For the text-containing cell, return its midpoint in (x, y) coordinate format. 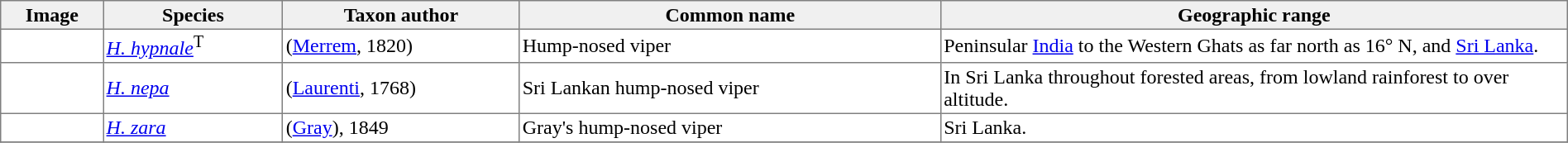
Species (194, 15)
Taxon author (401, 15)
Image (52, 15)
H. hypnaleT (194, 46)
(Laurenti, 1768) (401, 88)
Gray's hump-nosed viper (729, 128)
Sri Lankan hump-nosed viper (729, 88)
Geographic range (1254, 15)
In Sri Lanka throughout forested areas, from lowland rainforest to over altitude. (1254, 88)
Peninsular India to the Western Ghats as far north as 16° N, and Sri Lanka. (1254, 46)
(Gray), 1849 (401, 128)
Sri Lanka. (1254, 128)
Common name (729, 15)
(Merrem, 1820) (401, 46)
Hump-nosed viper (729, 46)
H. nepa (194, 88)
H. zara (194, 128)
